Return the (x, y) coordinate for the center point of the cell that contains the specified text.  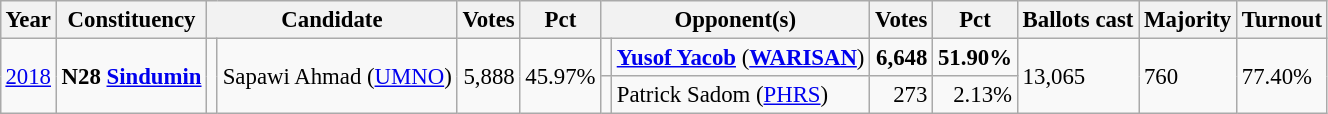
2.13% (976, 95)
N28 Sindumin (132, 76)
Constituency (132, 20)
Candidate (332, 20)
51.90% (976, 57)
6,648 (902, 57)
Turnout (1282, 20)
45.97% (560, 76)
Majority (1188, 20)
13,065 (1078, 76)
2018 (28, 76)
Yusof Yacob (WARISAN) (740, 57)
Patrick Sadom (PHRS) (740, 95)
5,888 (488, 76)
77.40% (1282, 76)
Opponent(s) (736, 20)
Ballots cast (1078, 20)
Year (28, 20)
273 (902, 95)
760 (1188, 76)
Sapawi Ahmad (UMNO) (337, 76)
